Capture the cell that displays the provided text and extract its (x, y) central coordinate. 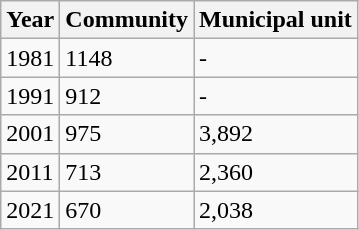
975 (127, 134)
1148 (127, 58)
2021 (30, 210)
912 (127, 96)
2,038 (276, 210)
2,360 (276, 172)
Community (127, 20)
713 (127, 172)
670 (127, 210)
2011 (30, 172)
2001 (30, 134)
Municipal unit (276, 20)
1991 (30, 96)
1981 (30, 58)
Year (30, 20)
3,892 (276, 134)
